Identify which cell holds the provided text, then report its (X, Y) central coordinate. 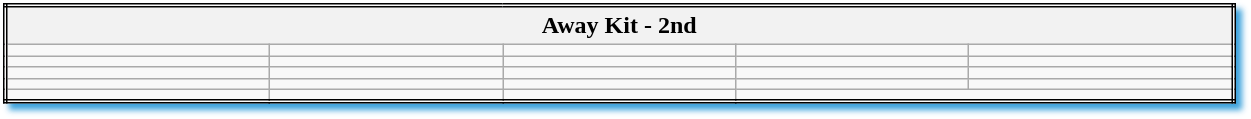
Away Kit - 2nd (619, 25)
